Return (x, y) of the center of cell containing provided text 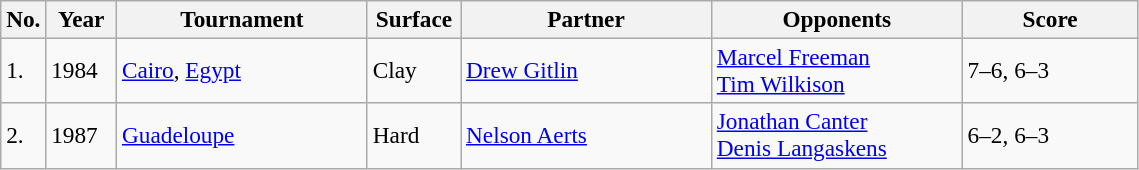
Clay (414, 70)
Nelson Aerts (586, 136)
Hard (414, 136)
Jonathan Canter Denis Langaskens (836, 136)
6–2, 6–3 (1050, 136)
Marcel Freeman Tim Wilkison (836, 70)
1984 (82, 70)
Drew Gitlin (586, 70)
1. (24, 70)
1987 (82, 136)
Score (1050, 19)
No. (24, 19)
Year (82, 19)
Opponents (836, 19)
Tournament (242, 19)
Guadeloupe (242, 136)
2. (24, 136)
Partner (586, 19)
Surface (414, 19)
7–6, 6–3 (1050, 70)
Cairo, Egypt (242, 70)
